Scan for the cell matching the given text and deliver its (X, Y) coordinate at center. 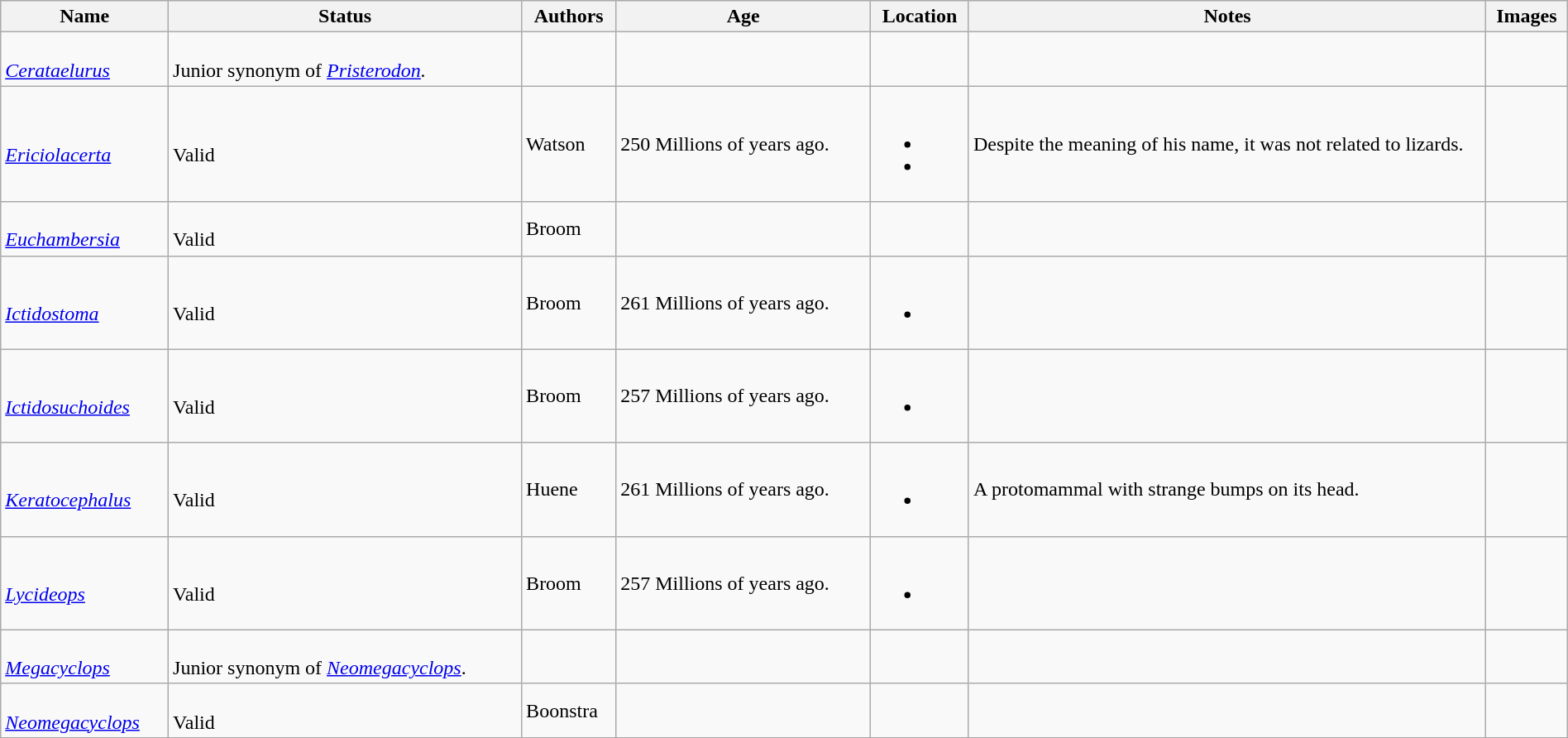
Despite the meaning of his name, it was not related to lizards. (1227, 144)
Lycideops (84, 582)
Boonstra (569, 710)
Watson (569, 144)
Megacyclops (84, 657)
Huene (569, 490)
Age (743, 17)
Images (1527, 17)
Junior synonym of Neomegacyclops. (346, 657)
Ictidostoma (84, 303)
Status (346, 17)
Name (84, 17)
A protomammal with strange bumps on its head. (1227, 490)
250 Millions of years ago. (743, 144)
Neomegacyclops (84, 710)
Ericiolacerta (84, 144)
Keratocephalus (84, 490)
Notes (1227, 17)
Cerataelurus (84, 60)
Junior synonym of Pristerodon. (346, 60)
Euchambersia (84, 228)
Authors (569, 17)
Ictidosuchoides (84, 395)
Location (920, 17)
